From the cell containing the given text, extract its center point as [x, y] coordinate. 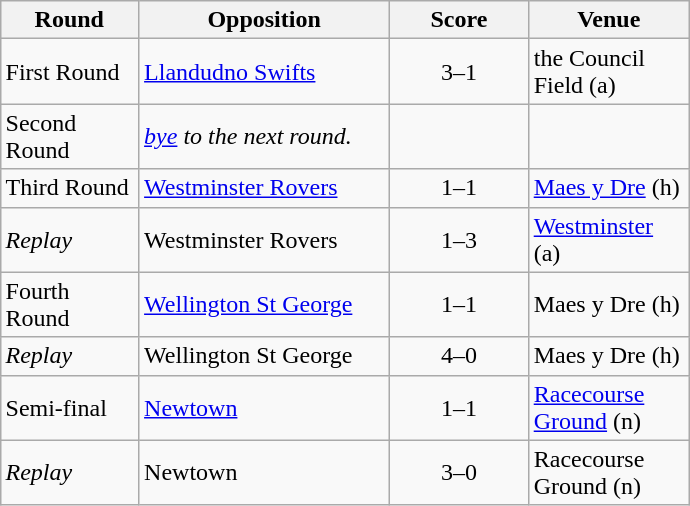
3–1 [460, 72]
4–0 [460, 356]
Venue [608, 20]
bye to the next round. [264, 136]
Fourth Round [70, 304]
First Round [70, 72]
Third Round [70, 188]
Round [70, 20]
Llandudno Swifts [264, 72]
Opposition [264, 20]
1–3 [460, 240]
Westminster (a) [608, 240]
Semi-final [70, 408]
Score [460, 20]
3–0 [460, 472]
Second Round [70, 136]
the Council Field (a) [608, 72]
